Capture the cell that displays the provided text and extract its (x, y) central coordinate. 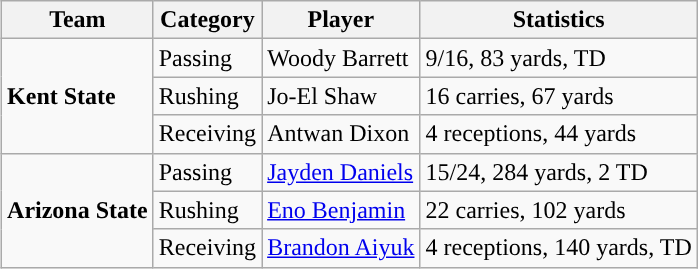
Player (341, 20)
Eno Benjamin (341, 210)
Brandon Aiyuk (341, 248)
Arizona State (78, 210)
Statistics (558, 20)
22 carries, 102 yards (558, 210)
Category (207, 20)
4 receptions, 140 yards, TD (558, 248)
9/16, 83 yards, TD (558, 58)
Jo-El Shaw (341, 96)
15/24, 284 yards, 2 TD (558, 172)
4 receptions, 44 yards (558, 134)
Kent State (78, 96)
Antwan Dixon (341, 134)
16 carries, 67 yards (558, 96)
Team (78, 20)
Jayden Daniels (341, 172)
Woody Barrett (341, 58)
